Find where the given text appears and provide that cell's center as [x, y] coordinate. 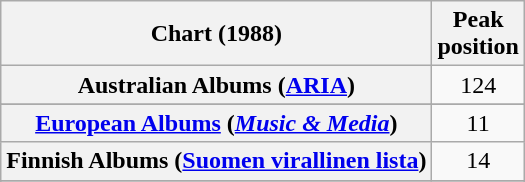
Australian Albums (ARIA) [216, 85]
Finnish Albums (Suomen virallinen lista) [216, 161]
European Albums (Music & Media) [216, 123]
124 [478, 85]
Peakposition [478, 34]
11 [478, 123]
Chart (1988) [216, 34]
14 [478, 161]
